From the cell containing the given text, extract its center point as (X, Y) coordinate. 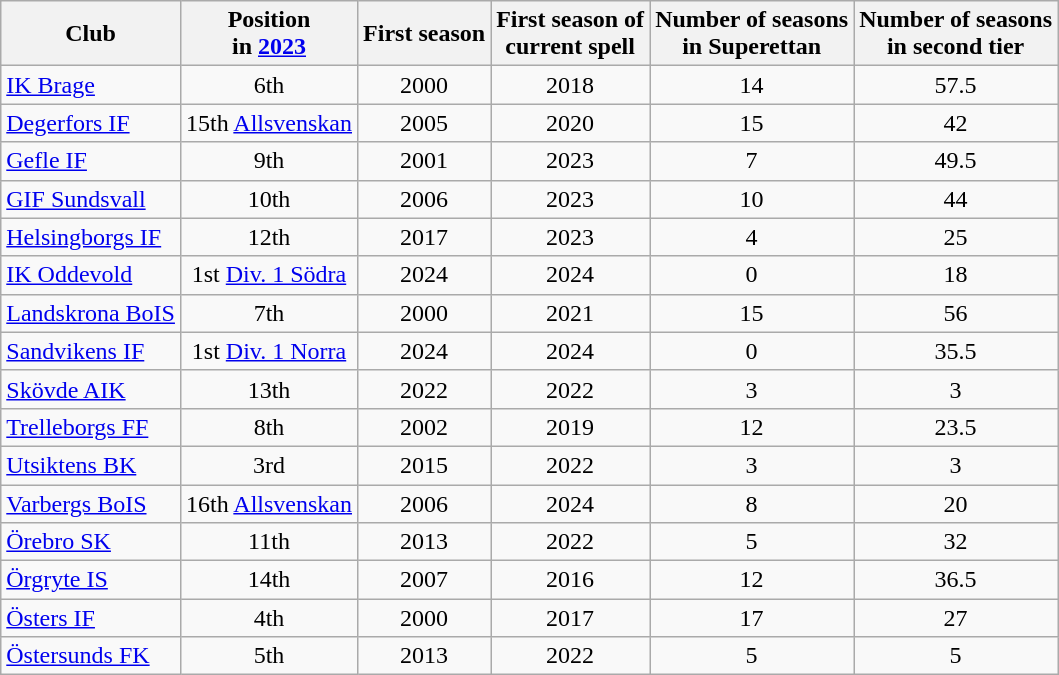
IK Brage (91, 85)
8th (268, 427)
Sandvikens IF (91, 351)
2002 (424, 427)
Örebro SK (91, 542)
5th (268, 656)
Club (91, 34)
16th Allsvenskan (268, 503)
3rd (268, 465)
36.5 (956, 580)
Örgryte IS (91, 580)
2007 (424, 580)
10th (268, 199)
2018 (570, 85)
2019 (570, 427)
12th (268, 237)
Gefle IF (91, 161)
44 (956, 199)
32 (956, 542)
1st Div. 1 Norra (268, 351)
First season ofcurrent spell (570, 34)
25 (956, 237)
Varbergs BoIS (91, 503)
Landskrona BoIS (91, 313)
Number of seasonsin Superettan (752, 34)
7th (268, 313)
Positionin 2023 (268, 34)
2016 (570, 580)
Degerfors IF (91, 123)
17 (752, 618)
35.5 (956, 351)
57.5 (956, 85)
18 (956, 275)
49.5 (956, 161)
8 (752, 503)
42 (956, 123)
14 (752, 85)
2001 (424, 161)
Trelleborgs FF (91, 427)
IK Oddevold (91, 275)
15th Allsvenskan (268, 123)
14th (268, 580)
4th (268, 618)
GIF Sundsvall (91, 199)
2021 (570, 313)
2015 (424, 465)
4 (752, 237)
13th (268, 389)
Skövde AIK (91, 389)
10 (752, 199)
27 (956, 618)
First season (424, 34)
2005 (424, 123)
Östers IF (91, 618)
Utsiktens BK (91, 465)
9th (268, 161)
23.5 (956, 427)
Number of seasonsin second tier (956, 34)
Östersunds FK (91, 656)
56 (956, 313)
11th (268, 542)
1st Div. 1 Södra (268, 275)
20 (956, 503)
7 (752, 161)
Helsingborgs IF (91, 237)
6th (268, 85)
2020 (570, 123)
